Output the (x, y) coordinate of the center of the cell containing the given text.  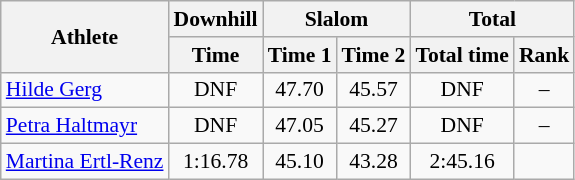
Petra Haltmayr (85, 126)
Rank (544, 55)
Athlete (85, 36)
47.70 (300, 90)
Time (216, 55)
1:16.78 (216, 162)
Time 1 (300, 55)
Downhill (216, 19)
47.05 (300, 126)
45.10 (300, 162)
Slalom (337, 19)
43.28 (374, 162)
2:45.16 (462, 162)
Hilde Gerg (85, 90)
45.57 (374, 90)
Total (492, 19)
Total time (462, 55)
Martina Ertl-Renz (85, 162)
45.27 (374, 126)
Time 2 (374, 55)
